Search for the cell housing the specified text and yield its [X, Y] center coordinate. 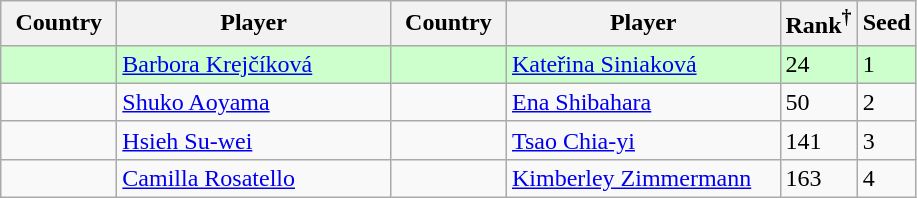
Kateřina Siniaková [643, 64]
1 [886, 64]
Barbora Krejčíková [254, 64]
Kimberley Zimmermann [643, 178]
Hsieh Su-wei [254, 140]
Shuko Aoyama [254, 102]
3 [886, 140]
Seed [886, 24]
4 [886, 178]
Tsao Chia-yi [643, 140]
Ena Shibahara [643, 102]
Camilla Rosatello [254, 178]
141 [818, 140]
2 [886, 102]
163 [818, 178]
Rank† [818, 24]
24 [818, 64]
50 [818, 102]
